From the cell containing the given text, extract its center point as [x, y] coordinate. 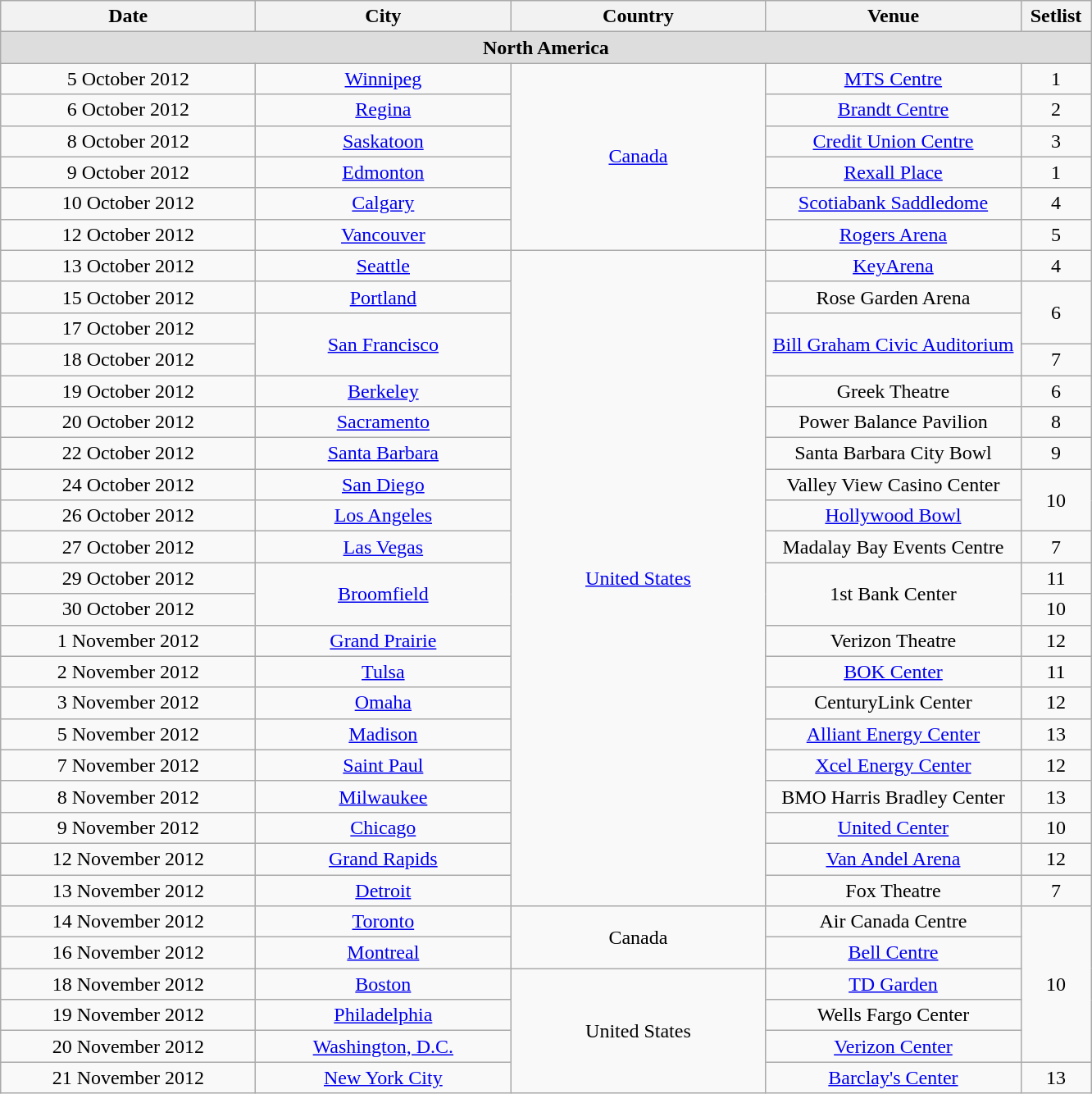
Greek Theatre [894, 391]
8 October 2012 [128, 141]
Santa Barbara [384, 454]
Wells Fargo Center [894, 1015]
Venue [894, 16]
Portland [384, 297]
Xcel Energy Center [894, 765]
CenturyLink Center [894, 703]
Sacramento [384, 422]
2 [1056, 110]
Montreal [384, 953]
6 October 2012 [128, 110]
Detroit [384, 890]
27 October 2012 [128, 547]
9 October 2012 [128, 172]
Saint Paul [384, 765]
Broomfield [384, 594]
Verizon Center [894, 1046]
19 November 2012 [128, 1015]
Saskatoon [384, 141]
Country [638, 16]
Valley View Casino Center [894, 485]
Power Balance Pavilion [894, 422]
Berkeley [384, 391]
21 November 2012 [128, 1078]
KeyArena [894, 266]
Santa Barbara City Bowl [894, 454]
18 October 2012 [128, 359]
9 [1056, 454]
7 November 2012 [128, 765]
10 October 2012 [128, 203]
20 November 2012 [128, 1046]
Madalay Bay Events Centre [894, 547]
5 November 2012 [128, 734]
5 [1056, 235]
15 October 2012 [128, 297]
Setlist [1056, 16]
BOK Center [894, 672]
3 November 2012 [128, 703]
20 October 2012 [128, 422]
Fox Theatre [894, 890]
Grand Rapids [384, 859]
Philadelphia [384, 1015]
12 October 2012 [128, 235]
Rose Garden Arena [894, 297]
San Diego [384, 485]
Date [128, 16]
Los Angeles [384, 516]
1 November 2012 [128, 640]
18 November 2012 [128, 984]
Omaha [384, 703]
Vancouver [384, 235]
19 October 2012 [128, 391]
United Center [894, 827]
TD Garden [894, 984]
9 November 2012 [128, 827]
Edmonton [384, 172]
30 October 2012 [128, 609]
Seattle [384, 266]
5 October 2012 [128, 79]
Bell Centre [894, 953]
3 [1056, 141]
Hollywood Bowl [894, 516]
14 November 2012 [128, 922]
Grand Prairie [384, 640]
13 November 2012 [128, 890]
12 November 2012 [128, 859]
Air Canada Centre [894, 922]
Alliant Energy Center [894, 734]
Bill Graham Civic Auditorium [894, 344]
Rexall Place [894, 172]
22 October 2012 [128, 454]
Chicago [384, 827]
2 November 2012 [128, 672]
New York City [384, 1078]
Brandt Centre [894, 110]
Calgary [384, 203]
Verizon Theatre [894, 640]
Tulsa [384, 672]
Madison [384, 734]
North America [546, 48]
City [384, 16]
Van Andel Arena [894, 859]
Credit Union Centre [894, 141]
Boston [384, 984]
Winnipeg [384, 79]
Scotiabank Saddledome [894, 203]
Washington, D.C. [384, 1046]
Rogers Arena [894, 235]
MTS Centre [894, 79]
Toronto [384, 922]
8 [1056, 422]
29 October 2012 [128, 578]
Regina [384, 110]
26 October 2012 [128, 516]
16 November 2012 [128, 953]
1st Bank Center [894, 594]
Las Vegas [384, 547]
8 November 2012 [128, 796]
San Francisco [384, 344]
Milwaukee [384, 796]
13 October 2012 [128, 266]
Barclay's Center [894, 1078]
17 October 2012 [128, 328]
BMO Harris Bradley Center [894, 796]
24 October 2012 [128, 485]
